Provide the [X, Y] coordinate of the cell's center where the given text is located.  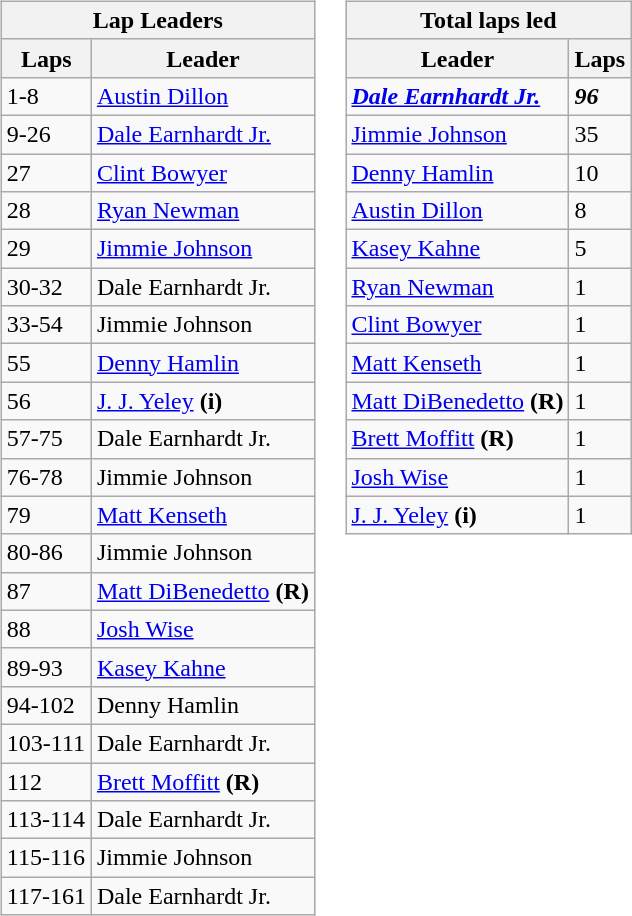
115-116 [46, 858]
30-32 [46, 287]
88 [46, 629]
80-86 [46, 553]
79 [46, 515]
27 [46, 173]
8 [600, 211]
10 [600, 173]
87 [46, 591]
76-78 [46, 477]
35 [600, 134]
29 [46, 249]
117-161 [46, 896]
55 [46, 363]
113-114 [46, 820]
28 [46, 211]
112 [46, 781]
33-54 [46, 325]
89-93 [46, 667]
Lap Leaders [158, 20]
5 [600, 249]
94-102 [46, 705]
96 [600, 96]
103-111 [46, 743]
56 [46, 401]
9-26 [46, 134]
Total laps led [488, 20]
1-8 [46, 96]
57-75 [46, 439]
